For the text-containing cell, return its midpoint in [x, y] coordinate format. 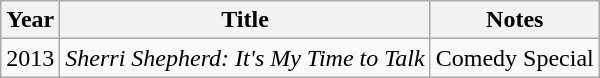
2013 [30, 58]
Title [245, 20]
Comedy Special [514, 58]
Year [30, 20]
Notes [514, 20]
Sherri Shepherd: It's My Time to Talk [245, 58]
